Locate the cell with the specified text and output its [x, y] center coordinate. 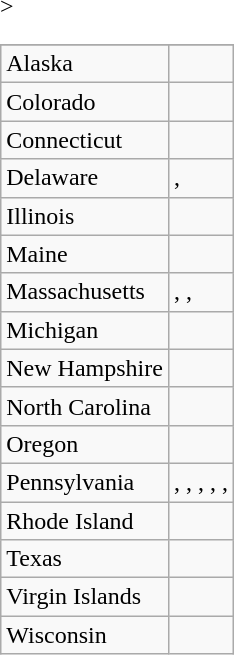
Oregon [85, 444]
Virgin Islands [85, 597]
New Hampshire [85, 368]
Delaware [85, 178]
Illinois [85, 216]
Alaska [85, 64]
, , , , , [200, 482]
, [200, 178]
Texas [85, 559]
Connecticut [85, 140]
Pennsylvania [85, 482]
Wisconsin [85, 635]
Michigan [85, 330]
Massachusetts [85, 292]
North Carolina [85, 406]
Rhode Island [85, 521]
, , [200, 292]
Colorado [85, 102]
Maine [85, 254]
